Capture the cell that displays the provided text and extract its [x, y] central coordinate. 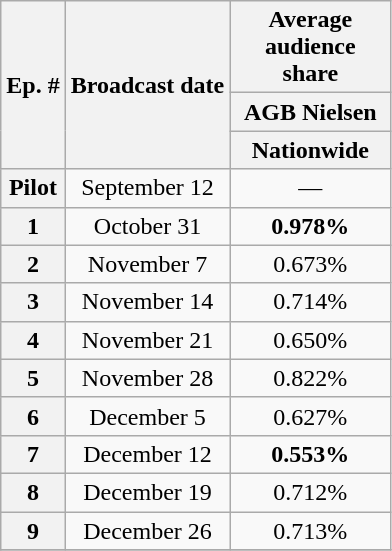
0.627% [310, 416]
December 26 [148, 531]
0.978% [310, 226]
5 [33, 378]
September 12 [148, 188]
AGB Nielsen [310, 112]
7 [33, 454]
December 5 [148, 416]
Nationwide [310, 150]
Broadcast date [148, 85]
0.553% [310, 454]
November 28 [148, 378]
November 7 [148, 264]
0.714% [310, 302]
Average audience share [310, 47]
October 31 [148, 226]
9 [33, 531]
3 [33, 302]
Ep. # [33, 85]
0.712% [310, 492]
0.713% [310, 531]
2 [33, 264]
0.822% [310, 378]
8 [33, 492]
— [310, 188]
4 [33, 340]
1 [33, 226]
November 14 [148, 302]
December 19 [148, 492]
December 12 [148, 454]
Pilot [33, 188]
0.650% [310, 340]
November 21 [148, 340]
6 [33, 416]
0.673% [310, 264]
